Return the [X, Y] coordinate for the center point of the cell that contains the specified text.  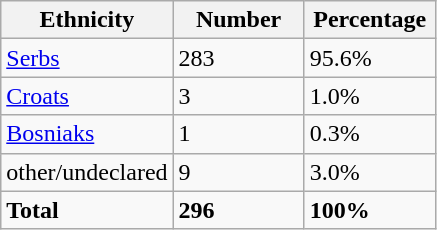
Serbs [87, 58]
Bosniaks [87, 134]
Ethnicity [87, 20]
3.0% [370, 172]
296 [238, 210]
other/undeclared [87, 172]
1 [238, 134]
Number [238, 20]
283 [238, 58]
100% [370, 210]
95.6% [370, 58]
Croats [87, 96]
9 [238, 172]
1.0% [370, 96]
3 [238, 96]
0.3% [370, 134]
Total [87, 210]
Percentage [370, 20]
